Capture the cell that displays the provided text and extract its [x, y] central coordinate. 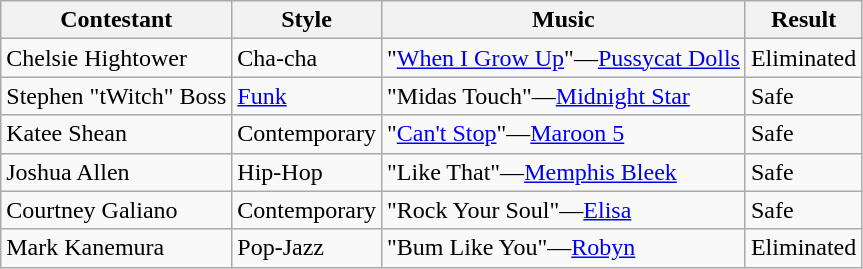
Contestant [116, 20]
Joshua Allen [116, 172]
"Like That"—Memphis Bleek [563, 172]
Chelsie Hightower [116, 58]
Cha-cha [307, 58]
Style [307, 20]
"Midas Touch"—Midnight Star [563, 96]
Result [803, 20]
Music [563, 20]
Courtney Galiano [116, 210]
"Rock Your Soul"—Elisa [563, 210]
Katee Shean [116, 134]
"When I Grow Up"—Pussycat Dolls [563, 58]
Mark Kanemura [116, 248]
Pop-Jazz [307, 248]
"Bum Like You"—Robyn [563, 248]
"Can't Stop"—Maroon 5 [563, 134]
Funk [307, 96]
Stephen "tWitch" Boss [116, 96]
Hip-Hop [307, 172]
